Output the [X, Y] coordinate of the center of the cell containing the given text.  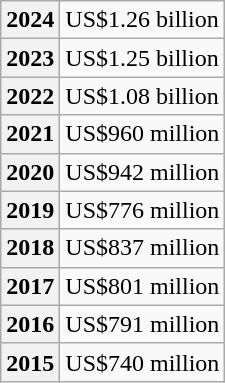
US$837 million [142, 248]
2020 [30, 172]
2023 [30, 58]
US$776 million [142, 210]
2021 [30, 134]
2018 [30, 248]
US$791 million [142, 324]
2015 [30, 362]
2022 [30, 96]
US$1.08 billion [142, 96]
US$801 million [142, 286]
2017 [30, 286]
2019 [30, 210]
US$1.26 billion [142, 20]
US$960 million [142, 134]
US$740 million [142, 362]
US$942 million [142, 172]
US$1.25 billion [142, 58]
2016 [30, 324]
2024 [30, 20]
